Capture the cell that displays the provided text and extract its (X, Y) central coordinate. 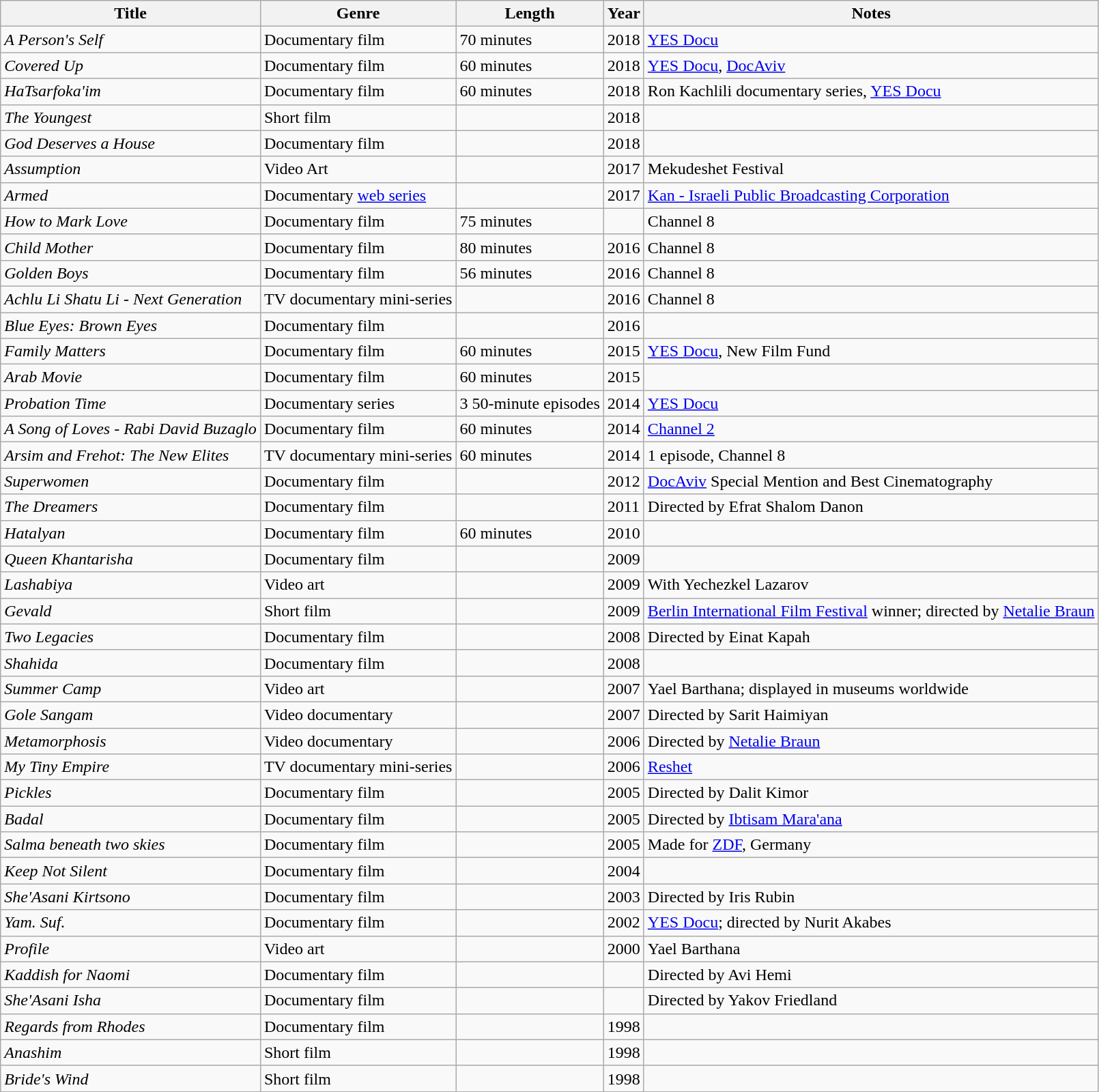
Channel 2 (871, 429)
Directed by Dalit Kimor (871, 793)
Child Mother (131, 247)
My Tiny Empire (131, 767)
YES Docu; directed by Nurit Akabes (871, 923)
Bride's Wind (131, 1078)
Directed by Netalie Braun (871, 741)
Achlu Li Shatu Li - Next Generation (131, 299)
2010 (624, 533)
Directed by Efrat Shalom Danon (871, 507)
Directed by Ibtisam Mara'ana (871, 819)
Yael Barthana (871, 949)
Genre (358, 14)
1 episode, Channel 8 (871, 455)
2012 (624, 481)
Two Legacies (131, 637)
Gevald (131, 611)
The Dreamers (131, 507)
Pickles (131, 793)
75 minutes (530, 221)
Ron Kachlili documentary series, YES Docu (871, 91)
Summer Camp (131, 689)
Made for ZDF, Germany (871, 845)
YES Docu, New Film Fund (871, 351)
Directed by Einat Kapah (871, 637)
With Yechezkel Lazarov (871, 585)
DocAviv Special Mention and Best Cinematography (871, 481)
Kan - Israeli Public Broadcasting Corporation (871, 195)
2002 (624, 923)
Documentary series (358, 403)
2003 (624, 897)
70 minutes (530, 40)
God Deserves a House (131, 143)
Hatalyan (131, 533)
2011 (624, 507)
Notes (871, 14)
Regards from Rhodes (131, 1026)
Berlin International Film Festival winner; directed by Netalie Braun (871, 611)
2004 (624, 871)
A Person's Self (131, 40)
Metamorphosis (131, 741)
Reshet (871, 767)
Blue Eyes: Brown Eyes (131, 326)
A Song of Loves - Rabi David Buzaglo (131, 429)
Yael Barthana; displayed in museums worldwide (871, 689)
Shahida (131, 663)
She'Asani Isha (131, 1001)
Year (624, 14)
Title (131, 14)
Length (530, 14)
2000 (624, 949)
HaTsarfoka'im (131, 91)
How to Mark Love (131, 221)
Lashabiya (131, 585)
YES Docu, DocAviv (871, 66)
Profile (131, 949)
Family Matters (131, 351)
Golden Boys (131, 273)
She'Asani Kirtsono (131, 897)
Kaddish for Naomi (131, 975)
Badal (131, 819)
Probation Time (131, 403)
Video Art (358, 169)
Armed (131, 195)
Directed by Sarit Haimiyan (871, 715)
Covered Up (131, 66)
Directed by Iris Rubin (871, 897)
Queen Khantarisha (131, 559)
Documentary web series (358, 195)
Directed by Yakov Friedland (871, 1001)
80 minutes (530, 247)
The Youngest (131, 117)
Arab Movie (131, 377)
Superwomen (131, 481)
Yam. Suf. (131, 923)
Gole Sangam (131, 715)
Keep Not Silent (131, 871)
56 minutes (530, 273)
Anashim (131, 1052)
Salma beneath two skies (131, 845)
Directed by Avi Hemi (871, 975)
Arsim and Frehot: The New Elites (131, 455)
Assumption (131, 169)
Mekudeshet Festival (871, 169)
3 50-minute episodes (530, 403)
